Identify which cell holds the provided text, then report its [X, Y] central coordinate. 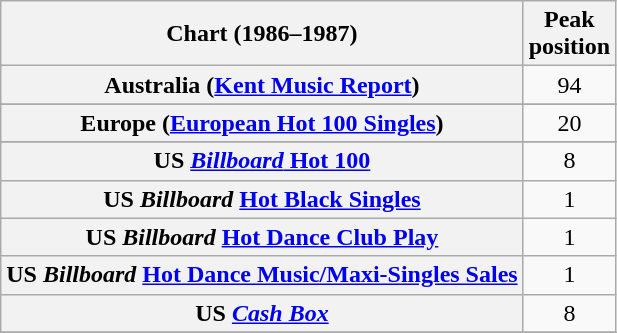
US Billboard Hot Black Singles [262, 199]
Australia (Kent Music Report) [262, 85]
94 [569, 85]
US Billboard Hot 100 [262, 161]
Peakposition [569, 34]
Chart (1986–1987) [262, 34]
Europe (European Hot 100 Singles) [262, 123]
US Cash Box [262, 313]
20 [569, 123]
US Billboard Hot Dance Music/Maxi-Singles Sales [262, 275]
US Billboard Hot Dance Club Play [262, 237]
